Output the (x, y) coordinate of the center of the cell containing the given text.  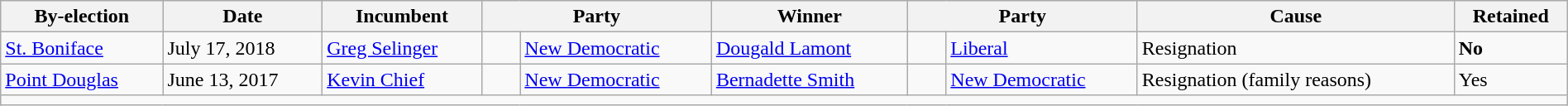
Resignation (family reasons) (1295, 79)
Yes (1510, 79)
Cause (1295, 17)
Dougald Lamont (809, 48)
Retained (1510, 17)
July 17, 2018 (243, 48)
June 13, 2017 (243, 79)
Resignation (1295, 48)
No (1510, 48)
St. Boniface (82, 48)
Kevin Chief (402, 79)
Bernadette Smith (809, 79)
Greg Selinger (402, 48)
Date (243, 17)
Liberal (1042, 48)
Point Douglas (82, 79)
By-election (82, 17)
Incumbent (402, 17)
Winner (809, 17)
